From the cell containing the given text, extract its center point as (x, y) coordinate. 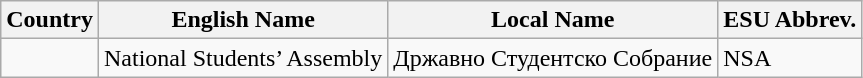
Country (50, 20)
ESU Abbrev. (790, 20)
Државно Студентско Собрание (553, 58)
National Students’ Assembly (242, 58)
Local Name (553, 20)
English Name (242, 20)
NSA (790, 58)
